Find where the given text appears and provide that cell's center as [x, y] coordinate. 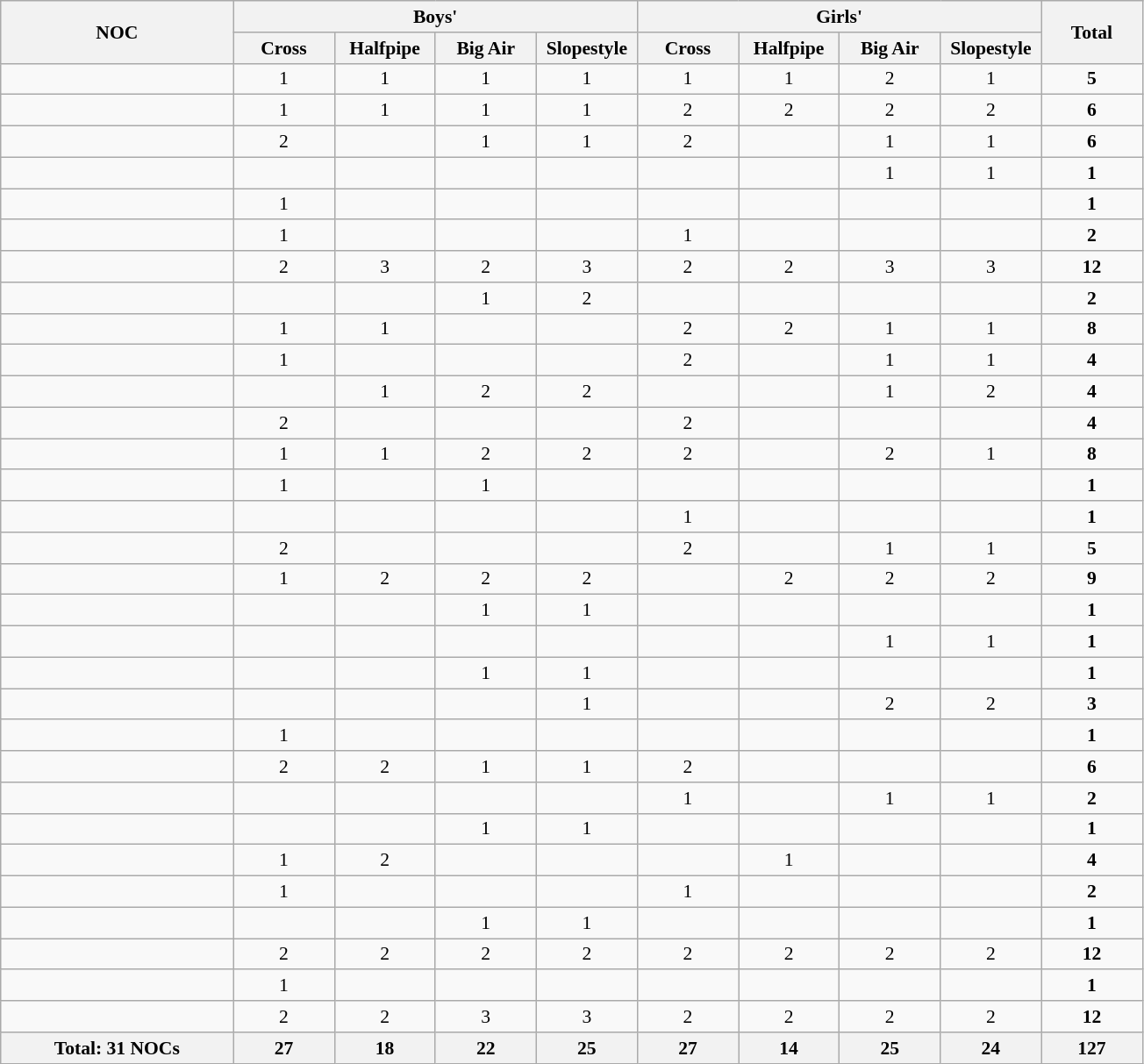
Total: 31 NOCs [118, 1048]
22 [486, 1048]
9 [1091, 579]
14 [790, 1048]
Boys' [435, 17]
24 [991, 1048]
Total [1091, 32]
127 [1091, 1048]
18 [384, 1048]
Girls' [839, 17]
NOC [118, 32]
